Capture the cell that displays the provided text and extract its (x, y) central coordinate. 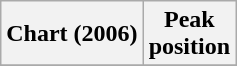
Peakposition (189, 34)
Chart (2006) (72, 34)
